From the cell containing the given text, extract its center point as (x, y) coordinate. 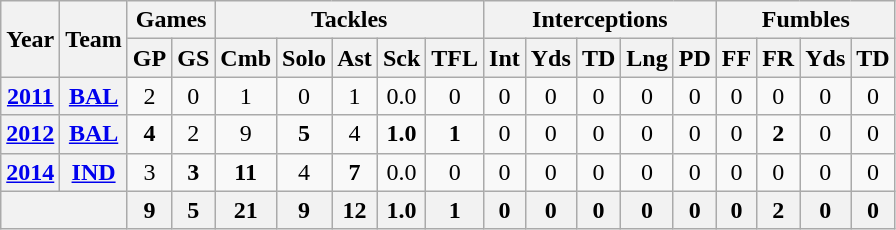
Fumbles (806, 20)
Interceptions (600, 20)
Lng (647, 58)
12 (355, 210)
TFL (455, 58)
Team (94, 39)
PD (694, 58)
Year (30, 39)
11 (246, 172)
IND (94, 172)
Solo (304, 58)
Int (505, 58)
Tackles (350, 20)
Cmb (246, 58)
Sck (401, 58)
7 (355, 172)
2011 (30, 96)
Ast (355, 58)
GP (149, 58)
2014 (30, 172)
FR (778, 58)
Games (170, 20)
21 (246, 210)
2012 (30, 134)
GS (194, 58)
FF (736, 58)
